Determine the [x, y] coordinate at the center of the cell enclosing the given text.  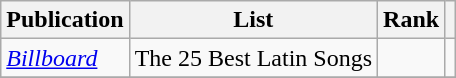
List [253, 20]
Billboard [65, 58]
The 25 Best Latin Songs [253, 58]
Publication [65, 20]
Rank [412, 20]
